Identify which cell holds the provided text, then report its [X, Y] central coordinate. 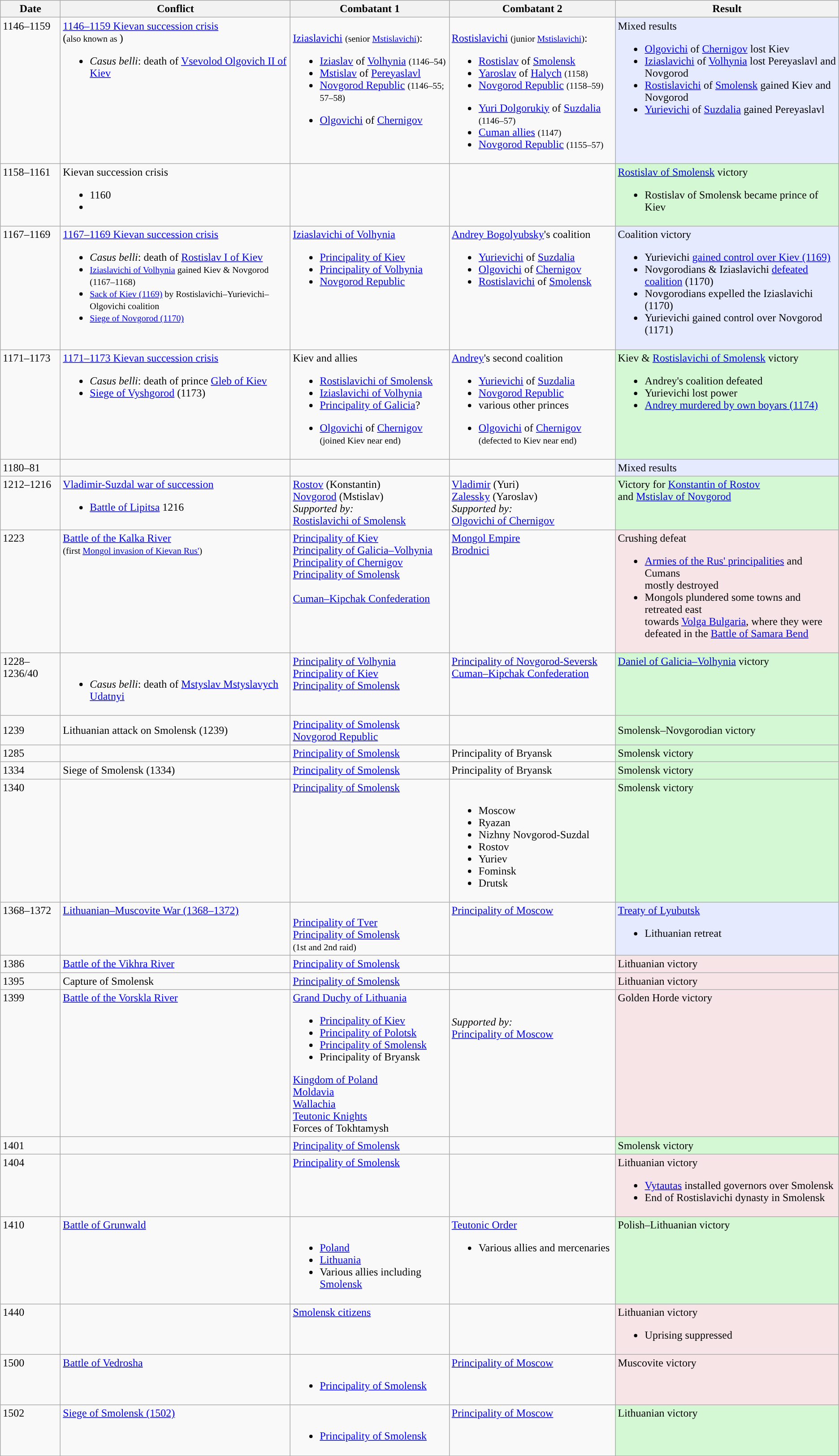
Andrey's second coalition Yurievichi of Suzdalia Novgorod Republicvarious other princes Olgovichi of Chernigov(defected to Kiev near end) [532, 404]
Lithuanian victoryUprising suppressed [727, 1329]
1146–1159 [30, 90]
1223 [30, 591]
1440 [30, 1329]
1171–1173 Kievan succession crisisCasus belli: death of prince Gleb of KievSiege of Vyshgorod (1173) [176, 404]
Vladimir-Suzdal war of successionBattle of Lipitsa 1216 [176, 503]
Vladimir (Yuri) Zalessky (Yaroslav)Supported by:Olgovichi of Chernigov [532, 503]
Iziaslavichi of Volhynia Principality of Kiev Principality of Volhynia Novgorod Republic [370, 288]
Date [30, 9]
Lithuanian attack on Smolensk (1239) [176, 730]
Battle of the Kalka River(first Mongol invasion of Kievan Rus') [176, 591]
1500 [30, 1380]
Siege of Smolensk (1334) [176, 770]
Combatant 2 [532, 9]
Supported by: Principality of Moscow [532, 1064]
1340 [30, 840]
Result [727, 9]
Principality of Tver Principality of Smolensk(1st and 2nd raid) [370, 929]
Victory for Konstantin of Rostovand Mstislav of Novgorod [727, 503]
Battle of the Vorskla River [176, 1064]
Principality of Volhynia Principality of Kiev Principality of Smolensk [370, 684]
1180–81 [30, 468]
1401 [30, 1146]
1368–1372 [30, 929]
Kiev & Rostislavichi of Smolensk victoryAndrey's coalition defeatedYurievichi lost powerAndrey murdered by own boyars (1174) [727, 404]
1386 [30, 964]
Principality of Kiev Principality of Galicia–Volhynia Principality of Chernigov Principality of Smolensk Cuman–Kipchak Confederation [370, 591]
1239 [30, 730]
1285 [30, 753]
Conflict [176, 9]
Combatant 1 [370, 9]
1158–1161 [30, 195]
1502 [30, 1430]
Capture of Smolensk [176, 981]
1404 [30, 1185]
1167–1169 [30, 288]
Battle of Grunwald [176, 1260]
Poland LithuaniaVarious allies including Smolensk [370, 1260]
MoscowRyazanNizhny Novgorod-SuzdalRostovYurievFominskDrutsk [532, 840]
Rostislav of Smolensk victoryRostislav of Smolensk became prince of Kiev [727, 195]
Golden Horde victory [727, 1064]
Kiev and allies Rostislavichi of Smolensk Iziaslavichi of Volhynia Principality of Galicia? Olgovichi of Chernigov(joined Kiev near end) [370, 404]
Andrey Bogolyubsky's coalition Yurievichi of Suzdalia Olgovichi of Chernigov Rostislavichi of Smolensk [532, 288]
1212–1216 [30, 503]
Mongol EmpireBrodnici [532, 591]
1146–1159 Kievan succession crisis(also known as )Casus belli: death of Vsevolod Olgovich II of Kiev [176, 90]
Principality of Smolensk Novgorod Republic [370, 730]
Iziaslavichi (senior Mstislavichi): Iziaslav of Volhynia (1146–54) Mstislav of Pereyaslavl Novgorod Republic (1146–55; 57–58) Olgovichi of Chernigov [370, 90]
Lithuanian–Muscovite War (1368–1372) [176, 929]
Principality of Novgorod-Seversk Cuman–Kipchak Confederation [532, 684]
Daniel of Galicia–Volhynia victory [727, 684]
Battle of Vedrosha [176, 1380]
1171–1173 [30, 404]
Muscovite victory [727, 1380]
Mixed results [727, 468]
Battle of the Vikhra River [176, 964]
Siege of Smolensk (1502) [176, 1430]
Polish–Lithuanian victory [727, 1260]
Lithuanian victoryVytautas installed governors over SmolenskEnd of Rostislavichi dynasty in Smolensk [727, 1185]
1410 [30, 1260]
1399 [30, 1064]
Kievan succession crisis 1160 [176, 195]
Rostov (Konstantin) Novgorod (Mstislav)Supported by: Rostislavichi of Smolensk [370, 503]
Smolensk citizens [370, 1329]
Teutonic OrderVarious allies and mercenaries [532, 1260]
1395 [30, 981]
Smolensk–Novgorodian victory [727, 730]
Treaty of LyubutskLithuanian retreat [727, 929]
1228–1236/40 [30, 684]
Casus belli: death of Mstyslav Mstyslavych Udatnyi [176, 684]
1334 [30, 770]
